Return the [X, Y] coordinate for the center point of the cell that contains the specified text.  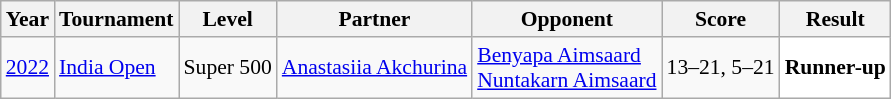
2022 [28, 68]
Result [836, 19]
Anastasiia Akchurina [374, 68]
Tournament [116, 19]
Level [228, 19]
Year [28, 19]
Runner-up [836, 68]
Benyapa Aimsaard Nuntakarn Aimsaard [566, 68]
Opponent [566, 19]
India Open [116, 68]
Partner [374, 19]
Super 500 [228, 68]
13–21, 5–21 [721, 68]
Score [721, 19]
